Capture the cell that displays the provided text and extract its [X, Y] central coordinate. 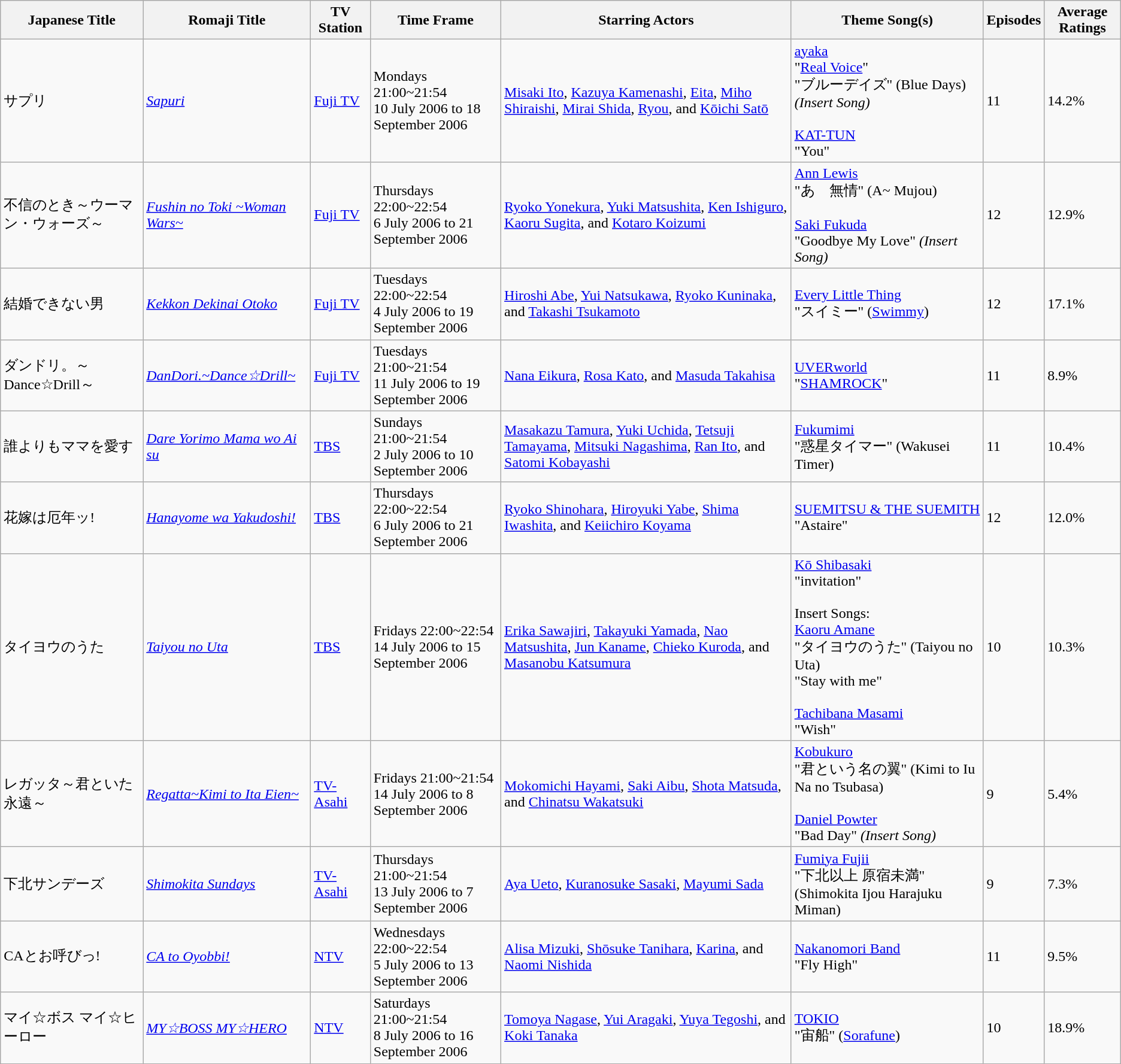
Theme Song(s) [887, 20]
Time Frame [435, 20]
Ann Lewis"あゝ無情" (A~ Mujou)Saki Fukuda"Goodbye My Love" (Insert Song) [887, 215]
CAとお呼びっ! [72, 957]
Fumiya Fujii"下北以上 原宿未満" (Shimokita Ijou Harajuku Miman) [887, 884]
7.3% [1083, 884]
Episodes [1014, 20]
CA to Oyobbi! [227, 957]
TV Station [340, 20]
Mokomichi Hayami, Saki Aibu, Shota Matsuda, and Chinatsu Wakatsuki [647, 794]
Regatta~Kimi to Ita Eien~ [227, 794]
Wednesdays 22:00~22:54 5 July 2006 to 13 September 2006 [435, 957]
17.1% [1083, 304]
Tuesdays 21:00~21:54 11 July 2006 to 19 September 2006 [435, 375]
Aya Ueto, Kuranosuke Sasaki, Mayumi Sada [647, 884]
Fushin no Toki ~Woman Wars~ [227, 215]
DanDori.~Dance☆Drill~ [227, 375]
タイヨウのうた [72, 647]
花嫁は厄年ッ! [72, 517]
Tuesdays 22:00~22:54 4 July 2006 to 19 September 2006 [435, 304]
10.3% [1083, 647]
Alisa Mizuki, Shōsuke Tanihara, Karina, and Naomi Nishida [647, 957]
Hiroshi Abe, Yui Natsukawa, Ryoko Kuninaka, and Takashi Tsukamoto [647, 304]
Misaki Ito, Kazuya Kamenashi, Eita, Miho Shiraishi, Mirai Shida, Ryou, and Kōichi Satō [647, 101]
Average Ratings [1083, 20]
Sapuri [227, 101]
Romaji Title [227, 20]
Kekkon Dekinai Otoko [227, 304]
Erika Sawajiri, Takayuki Yamada, Nao Matsushita, Jun Kaname, Chieko Kuroda, and Masanobu Katsumura [647, 647]
Dare Yorimo Mama wo Ai su [227, 447]
Starring Actors [647, 20]
下北サンデーズ [72, 884]
Kobukuro"君という名の翼" (Kimi to Iu Na no Tsubasa)Daniel Powter"Bad Day" (Insert Song) [887, 794]
UVERworld"SHAMROCK" [887, 375]
12.9% [1083, 215]
マイ☆ボス マイ☆ヒーロー [72, 1027]
結婚できない男 [72, 304]
Saturdays 21:00~21:54 8 July 2006 to 16 September 2006 [435, 1027]
Japanese Title [72, 20]
TOKIO"宙船" (Sorafune) [887, 1027]
レガッタ～君といた永遠～ [72, 794]
Every Little Thing"スイミー" (Swimmy) [887, 304]
Kō Shibasaki"invitation"Insert Songs:Kaoru Amane"タイヨウのうた" (Taiyou no Uta)"Stay with me"Tachibana Masami"Wish" [887, 647]
9.5% [1083, 957]
ダンドリ。～Dance☆Drill～ [72, 375]
Fridays 22:00~22:54 14 July 2006 to 15 September 2006 [435, 647]
誰よりもママを愛す [72, 447]
不信のとき～ウーマン・ウォーズ～ [72, 215]
8.9% [1083, 375]
Shimokita Sundays [227, 884]
Mondays 21:00~21:54 10 July 2006 to 18 September 2006 [435, 101]
Nana Eikura, Rosa Kato, and Masuda Takahisa [647, 375]
MY☆BOSS MY☆HERO [227, 1027]
SUEMITSU & THE SUEMITH"Astaire" [887, 517]
サプリ [72, 101]
12.0% [1083, 517]
Ryoko Shinohara, Hiroyuki Yabe, Shima Iwashita, and Keiichiro Koyama [647, 517]
Thursdays 21:00~21:54 13 July 2006 to 7 September 2006 [435, 884]
Nakanomori Band"Fly High" [887, 957]
Fridays 21:00~21:54 14 July 2006 to 8 September 2006 [435, 794]
18.9% [1083, 1027]
14.2% [1083, 101]
Ryoko Yonekura, Yuki Matsushita, Ken Ishiguro, Kaoru Sugita, and Kotaro Koizumi [647, 215]
Masakazu Tamura, Yuki Uchida, Tetsuji Tamayama, Mitsuki Nagashima, Ran Ito, and Satomi Kobayashi [647, 447]
Taiyou no Uta [227, 647]
10.4% [1083, 447]
Sundays 21:00~21:54 2 July 2006 to 10 September 2006 [435, 447]
ayaka"Real Voice""ブルーデイズ" (Blue Days) (Insert Song) KAT-TUN"You" [887, 101]
Fukumimi"惑星タイマー" (Wakusei Timer) [887, 447]
5.4% [1083, 794]
Tomoya Nagase, Yui Aragaki, Yuya Tegoshi, and Koki Tanaka [647, 1027]
Hanayome wa Yakudoshi! [227, 517]
